Scan for the cell matching the given text and deliver its [X, Y] coordinate at center. 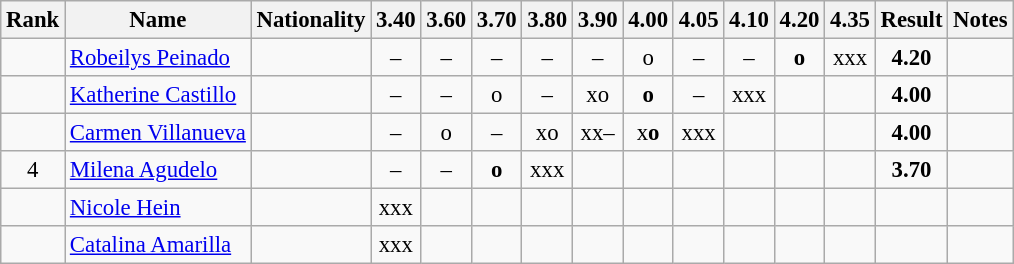
4.10 [749, 20]
Name [158, 20]
3.80 [547, 20]
4 [33, 170]
Robeilys Peinado [158, 58]
Milena Agudelo [158, 170]
xx– [597, 133]
3.90 [597, 20]
Carmen Villanueva [158, 133]
Nationality [310, 20]
Rank [33, 20]
4.05 [698, 20]
3.60 [446, 20]
Katherine Castillo [158, 95]
Catalina Amarilla [158, 245]
Nicole Hein [158, 208]
Result [912, 20]
Notes [980, 20]
4.35 [850, 20]
3.40 [396, 20]
